From the cell containing the given text, extract its center point as [X, Y] coordinate. 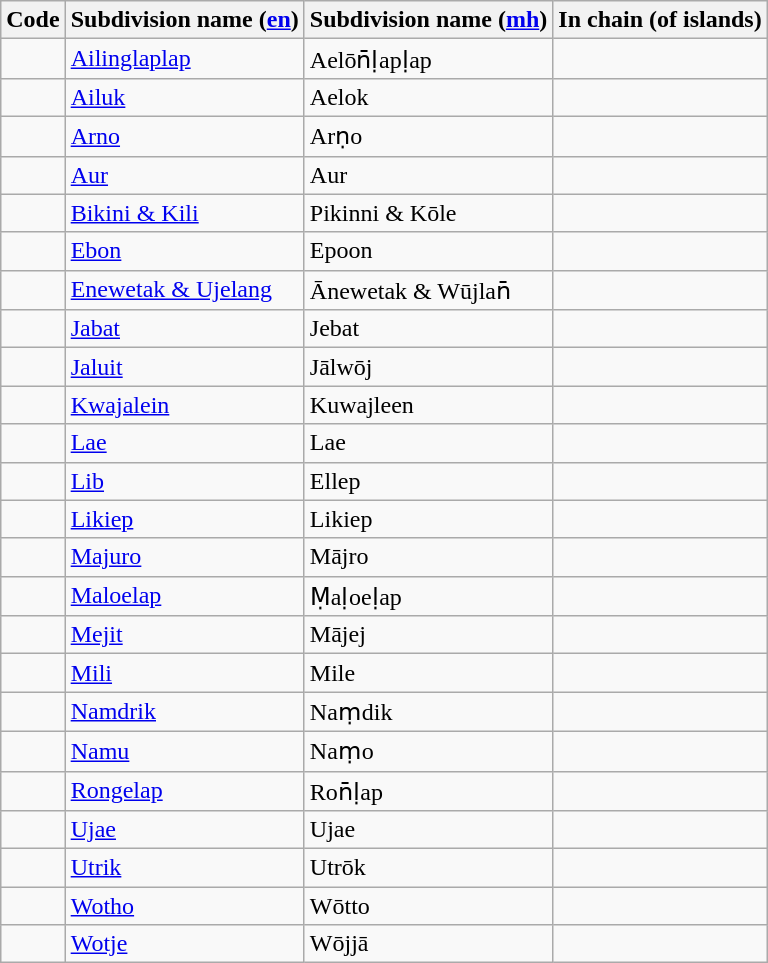
Mejit [184, 635]
Pikinni & Kōle [428, 213]
Arno [184, 136]
Bikini & Kili [184, 213]
Jālwōj [428, 367]
Ebon [184, 251]
Rongelap [184, 791]
Ānewetak & Wūjlan̄ [428, 290]
Arṇo [428, 136]
Jabat [184, 329]
Aelok [428, 97]
Aelōn̄ḷapḷap [428, 59]
Mili [184, 673]
Kwajalein [184, 405]
In chain (of islands) [660, 20]
Ron̄ḷap [428, 791]
Subdivision name (mh) [428, 20]
Jaluit [184, 367]
Maloelap [184, 596]
Epoon [428, 251]
Majuro [184, 557]
Mājro [428, 557]
Namu [184, 751]
Lib [184, 481]
Wotho [184, 906]
Kuwajleen [428, 405]
Wotje [184, 944]
Naṃdik [428, 712]
Wōjjā [428, 944]
Subdivision name (en) [184, 20]
Enewetak & Ujelang [184, 290]
Mājej [428, 635]
Ailuk [184, 97]
Mile [428, 673]
Code [33, 20]
Namdrik [184, 712]
Utrik [184, 868]
Utrōk [428, 868]
Jebat [428, 329]
Wōtto [428, 906]
Ailinglaplap [184, 59]
Ṃaḷoeḷap [428, 596]
Ellep [428, 481]
Naṃo [428, 751]
